Provide the [x, y] coordinate of the cell's center where the given text is located.  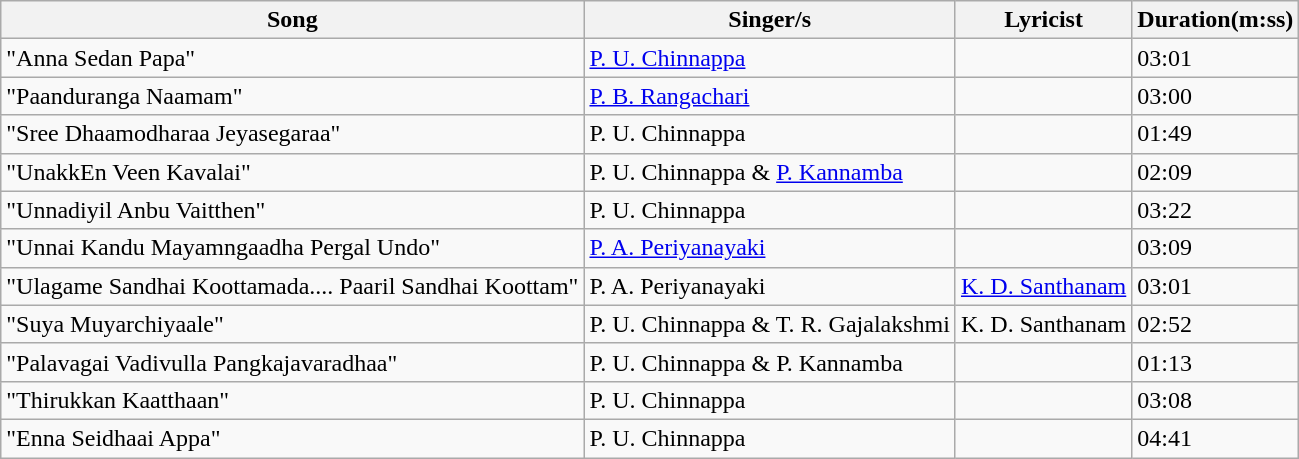
Lyricist [1043, 20]
04:41 [1216, 438]
03:00 [1216, 96]
"Enna Seidhaai Appa" [292, 438]
"Unnadiyil Anbu Vaitthen" [292, 210]
Singer/s [770, 20]
"Unnai Kandu Mayamngaadha Pergal Undo" [292, 248]
01:13 [1216, 362]
"Palavagai Vadivulla Pangkajavaradhaa" [292, 362]
03:22 [1216, 210]
"Thirukkan Kaatthaan" [292, 400]
Song [292, 20]
P. U. Chinnappa & T. R. Gajalakshmi [770, 324]
"Suya Muyarchiyaale" [292, 324]
02:09 [1216, 172]
"UnakkEn Veen Kavalai" [292, 172]
"Sree Dhaamodharaa Jeyasegaraa" [292, 134]
"Ulagame Sandhai Koottamada.... Paaril Sandhai Koottam" [292, 286]
01:49 [1216, 134]
03:08 [1216, 400]
"Anna Sedan Papa" [292, 58]
"Paanduranga Naamam" [292, 96]
02:52 [1216, 324]
03:09 [1216, 248]
Duration(m:ss) [1216, 20]
P. B. Rangachari [770, 96]
